Locate the cell with the specified text and output its [X, Y] center coordinate. 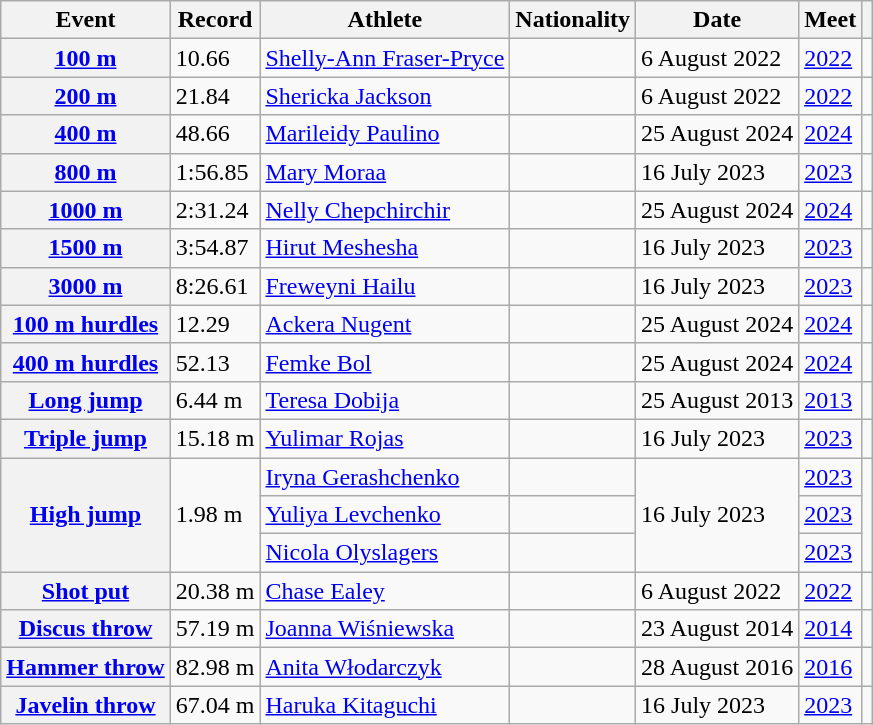
Nelly Chepchirchir [385, 210]
1:56.85 [215, 172]
20.38 m [215, 591]
Chase Ealey [385, 591]
Yuliya Levchenko [385, 515]
82.98 m [215, 667]
1500 m [86, 248]
Hirut Meshesha [385, 248]
Anita Włodarczyk [385, 667]
Nationality [573, 20]
2016 [830, 667]
Date [718, 20]
Shot put [86, 591]
Shericka Jackson [385, 96]
Hammer throw [86, 667]
10.66 [215, 58]
6.44 m [215, 400]
23 August 2014 [718, 629]
2014 [830, 629]
200 m [86, 96]
Ackera Nugent [385, 324]
Record [215, 20]
15.18 m [215, 438]
400 m hurdles [86, 362]
1.98 m [215, 515]
Shelly-Ann Fraser-Pryce [385, 58]
12.29 [215, 324]
52.13 [215, 362]
Event [86, 20]
Freweyni Hailu [385, 286]
57.19 m [215, 629]
48.66 [215, 134]
3000 m [86, 286]
Triple jump [86, 438]
3:54.87 [215, 248]
Long jump [86, 400]
Javelin throw [86, 705]
25 August 2013 [718, 400]
Meet [830, 20]
21.84 [215, 96]
Teresa Dobija [385, 400]
Yulimar Rojas [385, 438]
100 m [86, 58]
Femke Bol [385, 362]
100 m hurdles [86, 324]
Joanna Wiśniewska [385, 629]
400 m [86, 134]
Athlete [385, 20]
Nicola Olyslagers [385, 553]
Discus throw [86, 629]
1000 m [86, 210]
2:31.24 [215, 210]
2013 [830, 400]
Haruka Kitaguchi [385, 705]
High jump [86, 515]
Marileidy Paulino [385, 134]
28 August 2016 [718, 667]
8:26.61 [215, 286]
67.04 m [215, 705]
800 m [86, 172]
Iryna Gerashchenko [385, 477]
Mary Moraa [385, 172]
